Search for the cell housing the specified text and yield its [x, y] center coordinate. 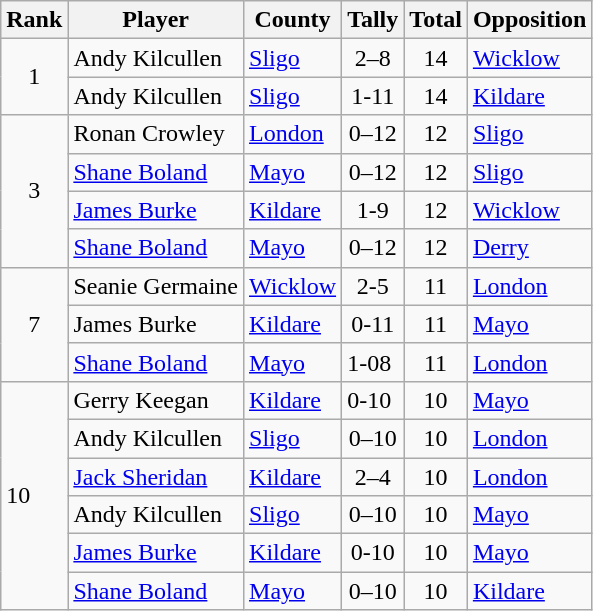
Player [156, 20]
Rank [34, 20]
Ronan Crowley [156, 134]
1-9 [373, 210]
3 [34, 191]
Total [436, 20]
Opposition [529, 20]
1-11 [373, 96]
1 [34, 77]
Jack Sheridan [156, 477]
Seanie Germaine [156, 286]
0-11 [373, 324]
Derry [529, 248]
1-08 [373, 362]
Gerry Keegan [156, 400]
7 [34, 324]
2–4 [373, 477]
County [293, 20]
Tally [373, 20]
2–8 [373, 58]
2-5 [373, 286]
